Pinpoint the cell where the given text exists, returning its (x, y) midpoint coordinate. 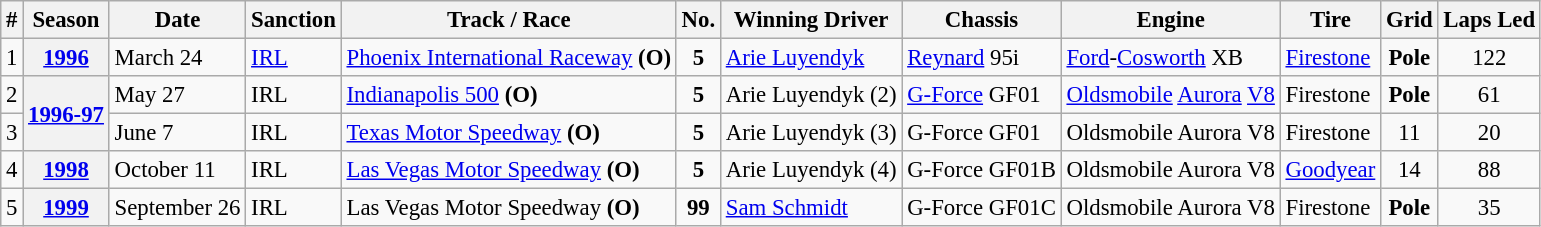
Date (177, 20)
122 (1489, 58)
20 (1489, 133)
3 (12, 133)
1996-97 (66, 114)
Goodyear (1330, 170)
35 (1489, 208)
Reynard 95i (982, 58)
Sam Schmidt (810, 208)
88 (1489, 170)
Season (66, 20)
Tire (1330, 20)
G-Force GF01B (982, 170)
Laps Led (1489, 20)
11 (1410, 133)
Arie Luyendyk (2) (810, 95)
Sanction (294, 20)
99 (698, 208)
1996 (66, 58)
1998 (66, 170)
May 27 (177, 95)
1 (12, 58)
Grid (1410, 20)
1999 (66, 208)
Arie Luyendyk (4) (810, 170)
Winning Driver (810, 20)
Ford-Cosworth XB (1170, 58)
June 7 (177, 133)
# (12, 20)
Phoenix International Raceway (O) (508, 58)
No. (698, 20)
Engine (1170, 20)
Arie Luyendyk (810, 58)
September 26 (177, 208)
Arie Luyendyk (3) (810, 133)
2 (12, 95)
Chassis (982, 20)
March 24 (177, 58)
14 (1410, 170)
61 (1489, 95)
Indianapolis 500 (O) (508, 95)
G-Force GF01C (982, 208)
Track / Race (508, 20)
Texas Motor Speedway (O) (508, 133)
October 11 (177, 170)
4 (12, 170)
